Return [x, y] of the center of cell containing provided text 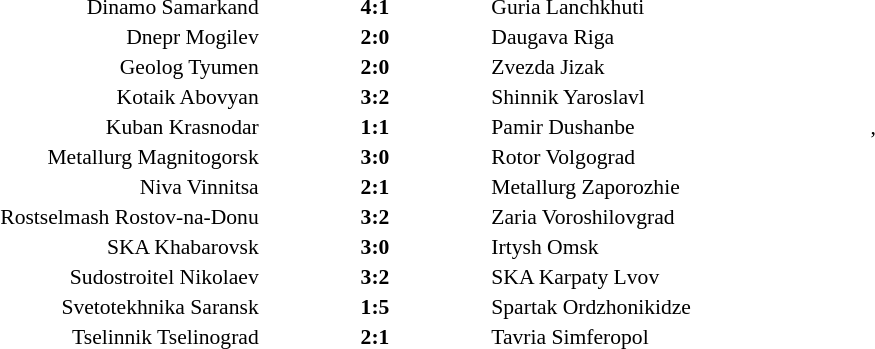
Spartak Ordzhonikidze [679, 307]
Metallurg Zaporozhie [679, 187]
Zaria Voroshilovgrad [679, 217]
Rotor Volgograd [679, 157]
Shinnik Yaroslavl [679, 97]
Pamir Dushanbe [679, 127]
SKA Karpaty Lvov [679, 277]
Irtysh Omsk [679, 247]
1:1 [376, 127]
2:1 [376, 187]
Zvezda Jizak [679, 67]
Daugava Riga [679, 37]
1:5 [376, 307]
